Determine the [X, Y] coordinate at the center of the cell enclosing the given text.  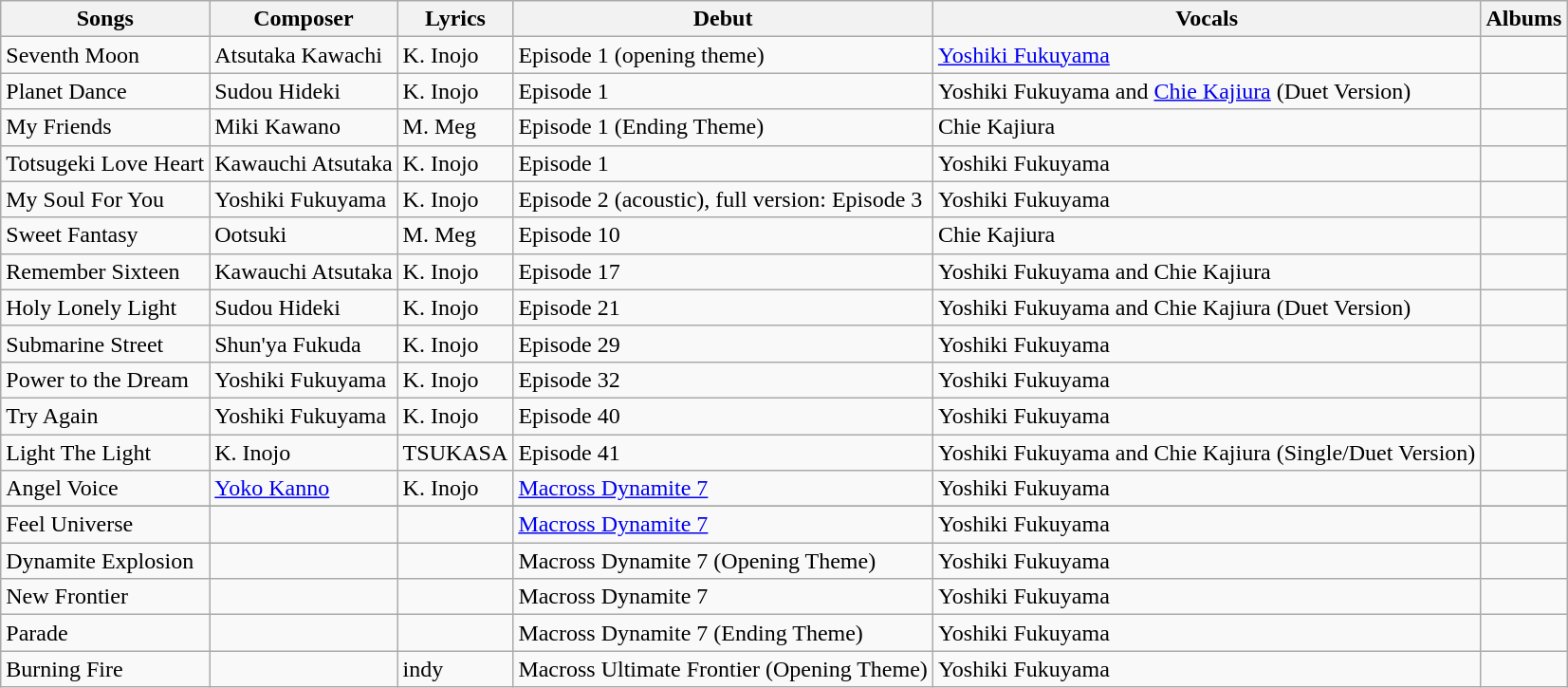
Shun'ya Fukuda [304, 344]
Holy Lonely Light [105, 307]
Feel Universe [105, 525]
Yoko Kanno [304, 489]
Ootsuki [304, 235]
Parade [105, 633]
Remember Sixteen [105, 271]
Albums [1523, 19]
New Frontier [105, 597]
Episode 1 (opening theme) [723, 55]
Lyrics [455, 19]
Macross Dynamite 7 (Opening Theme) [723, 561]
Yoshiki Fukuyama and Chie Kajiura (Single/Duet Version) [1207, 453]
Power to the Dream [105, 380]
Seventh Moon [105, 55]
My Friends [105, 127]
Planet Dance [105, 91]
Episode 1 (Ending Theme) [723, 127]
Burning Fire [105, 669]
Episode 41 [723, 453]
Try Again [105, 416]
Songs [105, 19]
Dynamite Explosion [105, 561]
Yoshiki Fukuyama and Chie Kajiura [1207, 271]
Episode 2 (acoustic), full version: Episode 3 [723, 199]
Episode 32 [723, 380]
Totsugeki Love Heart [105, 163]
Light The Light [105, 453]
Macross Ultimate Frontier (Opening Theme) [723, 669]
Episode 17 [723, 271]
Episode 21 [723, 307]
Sweet Fantasy [105, 235]
Atsutaka Kawachi [304, 55]
Episode 10 [723, 235]
Debut [723, 19]
Vocals [1207, 19]
TSUKASA [455, 453]
Submarine Street [105, 344]
Episode 40 [723, 416]
Miki Kawano [304, 127]
Macross Dynamite 7 (Ending Theme) [723, 633]
My Soul For You [105, 199]
Episode 29 [723, 344]
Angel Voice [105, 489]
indy [455, 669]
Composer [304, 19]
